Determine the [x, y] coordinate at the center of the cell enclosing the given text.  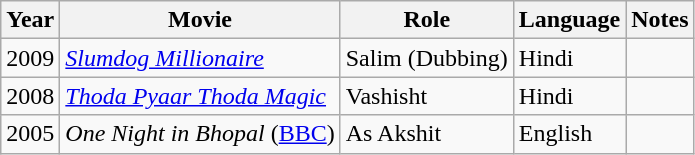
Vashisht [426, 96]
English [569, 134]
2008 [30, 96]
2009 [30, 58]
Salim (Dubbing) [426, 58]
Language [569, 20]
Year [30, 20]
As Akshit [426, 134]
Thoda Pyaar Thoda Magic [200, 96]
Movie [200, 20]
One Night in Bhopal (BBC) [200, 134]
Slumdog Millionaire [200, 58]
Role [426, 20]
Notes [660, 20]
2005 [30, 134]
